Output the [X, Y] coordinate of the center of the cell containing the given text.  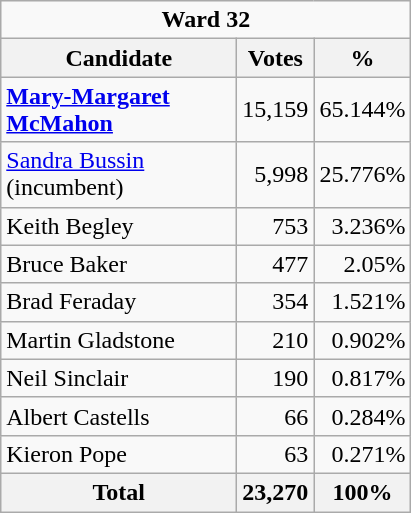
23,270 [276, 492]
Votes [276, 58]
753 [276, 226]
2.05% [362, 264]
0.817% [362, 378]
1.521% [362, 302]
Mary-Margaret McMahon [119, 110]
354 [276, 302]
Total [119, 492]
477 [276, 264]
5,998 [276, 174]
0.271% [362, 454]
190 [276, 378]
Bruce Baker [119, 264]
Ward 32 [206, 20]
25.776% [362, 174]
Kieron Pope [119, 454]
3.236% [362, 226]
15,159 [276, 110]
Brad Feraday [119, 302]
0.284% [362, 416]
Neil Sinclair [119, 378]
Candidate [119, 58]
65.144% [362, 110]
0.902% [362, 340]
Albert Castells [119, 416]
Keith Begley [119, 226]
100% [362, 492]
63 [276, 454]
Sandra Bussin (incumbent) [119, 174]
Martin Gladstone [119, 340]
% [362, 58]
210 [276, 340]
66 [276, 416]
